Return the [X, Y] coordinate for the center point of the cell that contains the specified text.  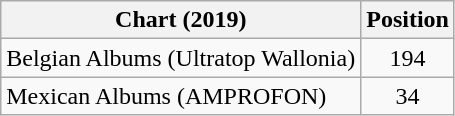
Position [408, 20]
Belgian Albums (Ultratop Wallonia) [181, 58]
Chart (2019) [181, 20]
194 [408, 58]
Mexican Albums (AMPROFON) [181, 96]
34 [408, 96]
